Search for the cell housing the specified text and yield its (x, y) center coordinate. 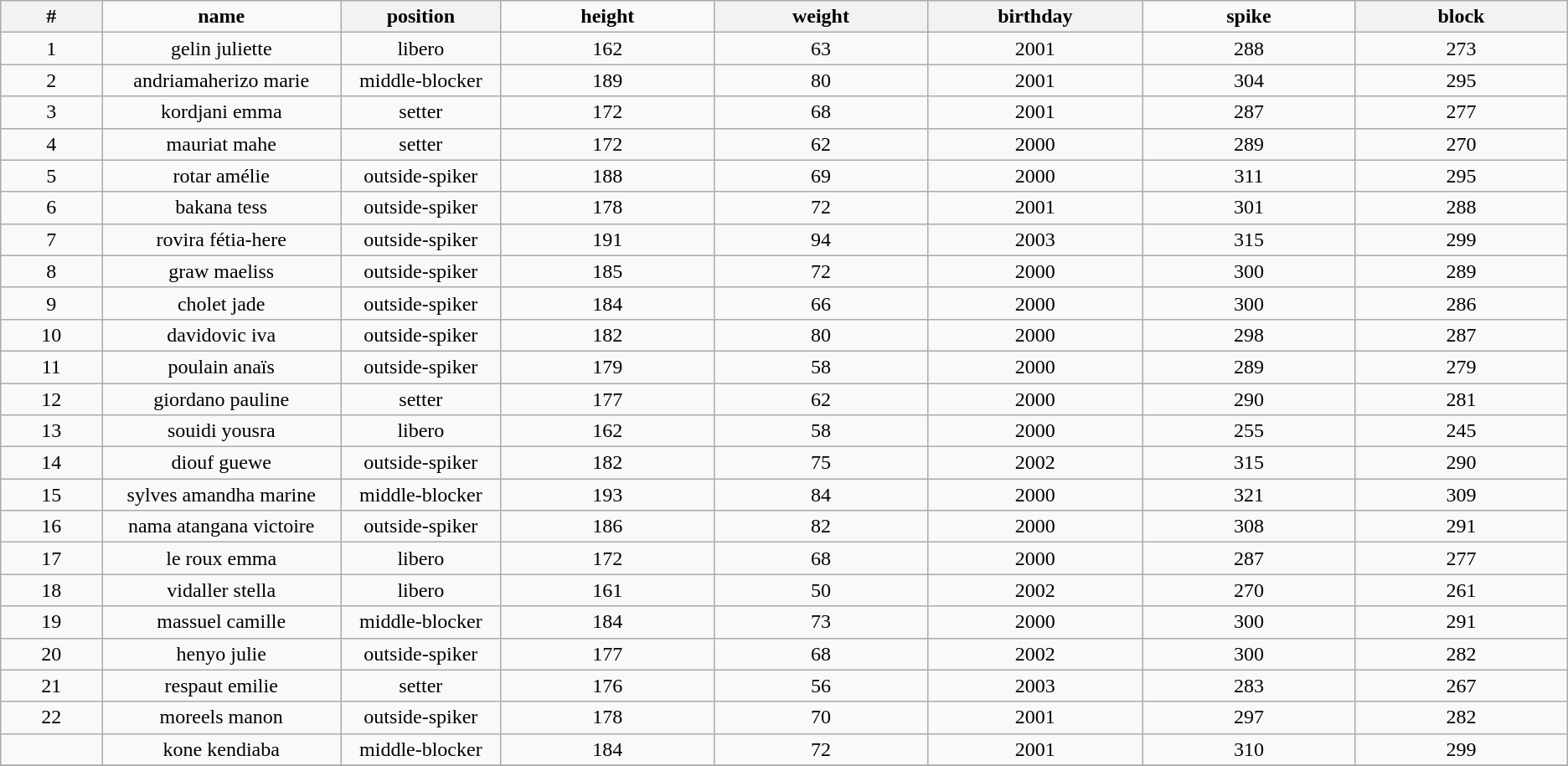
19 (52, 622)
sylves amandha marine (221, 495)
66 (821, 303)
le roux emma (221, 558)
massuel camille (221, 622)
286 (1462, 303)
# (52, 17)
souidi yousra (221, 431)
name (221, 17)
298 (1248, 335)
4 (52, 144)
75 (821, 463)
davidovic iva (221, 335)
63 (821, 49)
spike (1248, 17)
kordjani emma (221, 112)
2 (52, 80)
nama atangana victoire (221, 527)
6 (52, 208)
16 (52, 527)
13 (52, 431)
giordano pauline (221, 399)
3 (52, 112)
kone kendiaba (221, 749)
mauriat mahe (221, 144)
rotar amélie (221, 176)
1 (52, 49)
185 (607, 271)
20 (52, 654)
5 (52, 176)
height (607, 17)
rovira fétia-here (221, 239)
cholet jade (221, 303)
15 (52, 495)
weight (821, 17)
bakana tess (221, 208)
position (421, 17)
21 (52, 686)
191 (607, 239)
310 (1248, 749)
308 (1248, 527)
birthday (1035, 17)
respaut emilie (221, 686)
22 (52, 717)
176 (607, 686)
56 (821, 686)
14 (52, 463)
94 (821, 239)
188 (607, 176)
vidaller stella (221, 590)
309 (1462, 495)
henyo julie (221, 654)
255 (1248, 431)
gelin juliette (221, 49)
189 (607, 80)
8 (52, 271)
301 (1248, 208)
273 (1462, 49)
297 (1248, 717)
moreels manon (221, 717)
281 (1462, 399)
50 (821, 590)
andriamaherizo marie (221, 80)
17 (52, 558)
267 (1462, 686)
poulain anaïs (221, 367)
82 (821, 527)
321 (1248, 495)
279 (1462, 367)
69 (821, 176)
block (1462, 17)
186 (607, 527)
283 (1248, 686)
73 (821, 622)
diouf guewe (221, 463)
193 (607, 495)
10 (52, 335)
84 (821, 495)
7 (52, 239)
11 (52, 367)
161 (607, 590)
graw maeliss (221, 271)
12 (52, 399)
245 (1462, 431)
9 (52, 303)
304 (1248, 80)
18 (52, 590)
261 (1462, 590)
179 (607, 367)
311 (1248, 176)
70 (821, 717)
